Return the [x, y] coordinate for the center point of the cell that contains the specified text.  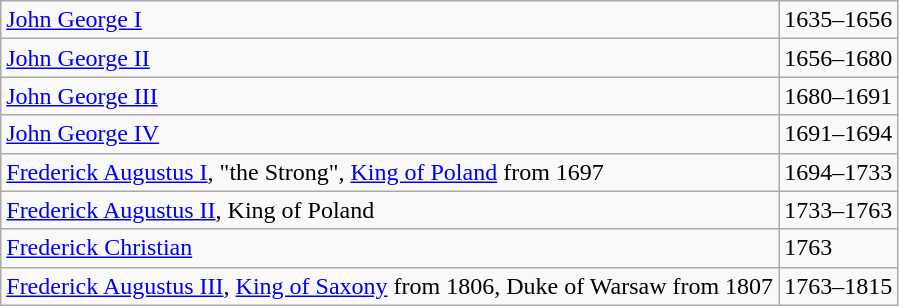
1656–1680 [838, 58]
Frederick Augustus I, "the Strong", King of Poland from 1697 [390, 172]
1635–1656 [838, 20]
1691–1694 [838, 134]
Frederick Christian [390, 248]
John George IV [390, 134]
1763–1815 [838, 286]
John George III [390, 96]
1763 [838, 248]
Frederick Augustus II, King of Poland [390, 210]
John George I [390, 20]
John George II [390, 58]
1733–1763 [838, 210]
1694–1733 [838, 172]
1680–1691 [838, 96]
Frederick Augustus III, King of Saxony from 1806, Duke of Warsaw from 1807 [390, 286]
